Scan for the cell matching the given text and deliver its (X, Y) coordinate at center. 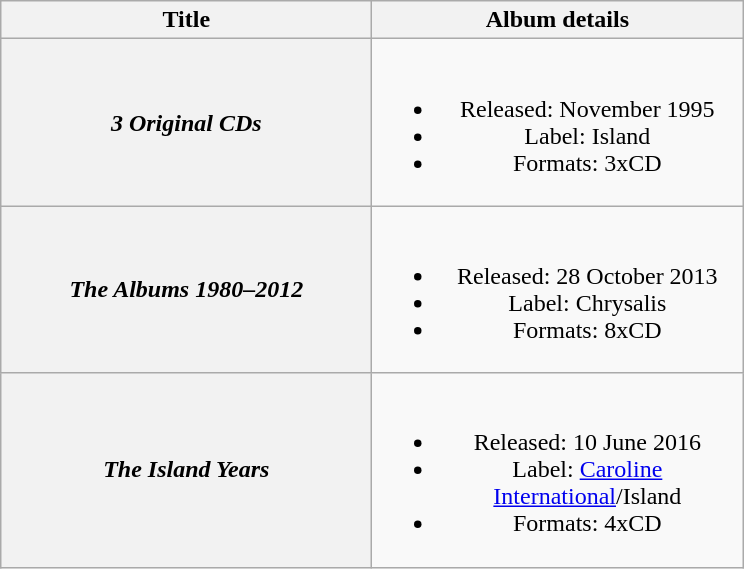
Released: 28 October 2013Label: ChrysalisFormats: 8xCD (558, 290)
Title (186, 20)
3 Original CDs (186, 122)
Released: 10 June 2016Label: Caroline International/IslandFormats: 4xCD (558, 470)
The Island Years (186, 470)
The Albums 1980–2012 (186, 290)
Released: November 1995Label: IslandFormats: 3xCD (558, 122)
Album details (558, 20)
